Return the (x, y) coordinate for the center point of the cell that contains the specified text.  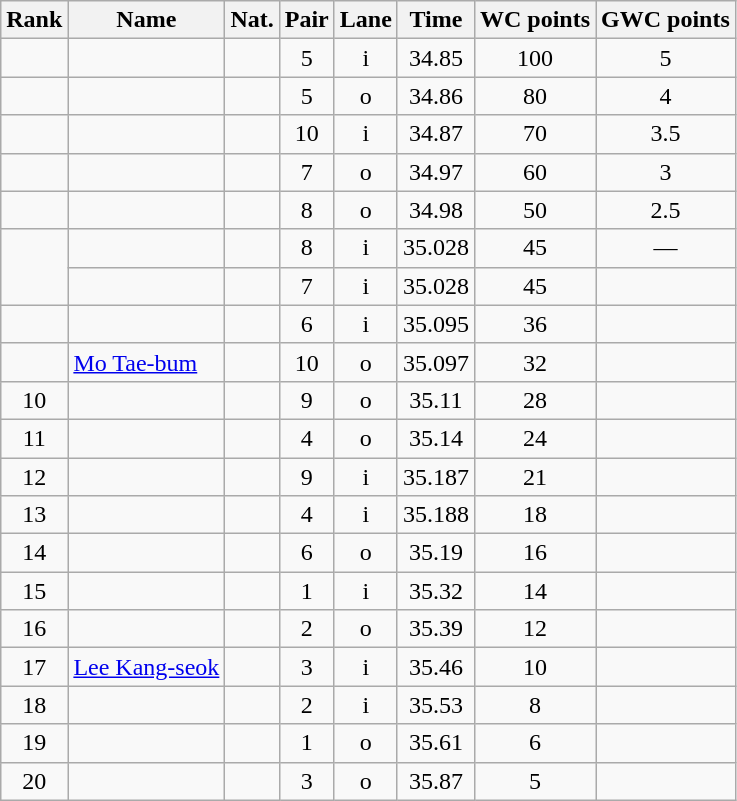
100 (534, 58)
3.5 (666, 134)
28 (534, 400)
2.5 (666, 210)
35.188 (436, 515)
34.85 (436, 58)
19 (34, 743)
WC points (534, 20)
35.32 (436, 591)
35.097 (436, 362)
24 (534, 438)
34.86 (436, 96)
17 (34, 667)
60 (534, 172)
50 (534, 210)
GWC points (666, 20)
34.97 (436, 172)
35.187 (436, 477)
20 (34, 781)
35.19 (436, 553)
— (666, 248)
Mo Tae-bum (146, 362)
35.11 (436, 400)
35.87 (436, 781)
Lee Kang-seok (146, 667)
13 (34, 515)
34.98 (436, 210)
21 (534, 477)
34.87 (436, 134)
35.14 (436, 438)
36 (534, 324)
35.46 (436, 667)
32 (534, 362)
Lane (366, 20)
Nat. (252, 20)
Pair (306, 20)
Name (146, 20)
Rank (34, 20)
35.39 (436, 629)
15 (34, 591)
Time (436, 20)
35.61 (436, 743)
11 (34, 438)
35.53 (436, 705)
80 (534, 96)
70 (534, 134)
35.095 (436, 324)
